Find where the given text appears and provide that cell's center as [x, y] coordinate. 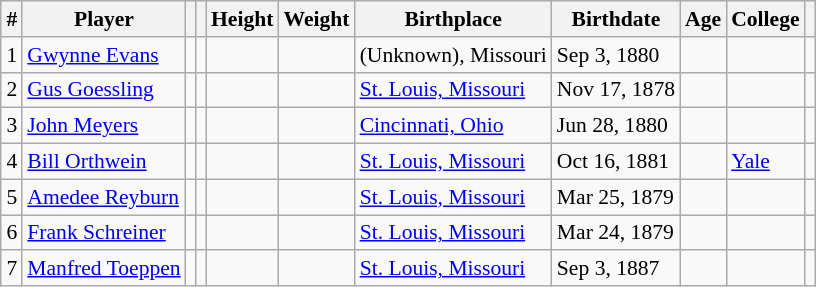
Bill Orthwein [104, 162]
Height [242, 19]
Manfred Toeppen [104, 269]
Gus Goessling [104, 90]
Nov 17, 1878 [616, 90]
Frank Schreiner [104, 233]
Mar 25, 1879 [616, 197]
College [765, 19]
Birthplace [454, 19]
# [12, 19]
Yale [765, 162]
2 [12, 90]
Cincinnati, Ohio [454, 126]
6 [12, 233]
Gwynne Evans [104, 55]
5 [12, 197]
John Meyers [104, 126]
Mar 24, 1879 [616, 233]
Amedee Reyburn [104, 197]
Sep 3, 1887 [616, 269]
Birthdate [616, 19]
Oct 16, 1881 [616, 162]
4 [12, 162]
Player [104, 19]
Sep 3, 1880 [616, 55]
Jun 28, 1880 [616, 126]
7 [12, 269]
(Unknown), Missouri [454, 55]
Age [703, 19]
3 [12, 126]
1 [12, 55]
Weight [316, 19]
